Extract the (x, y) coordinate from the center of the cell holding the provided text.  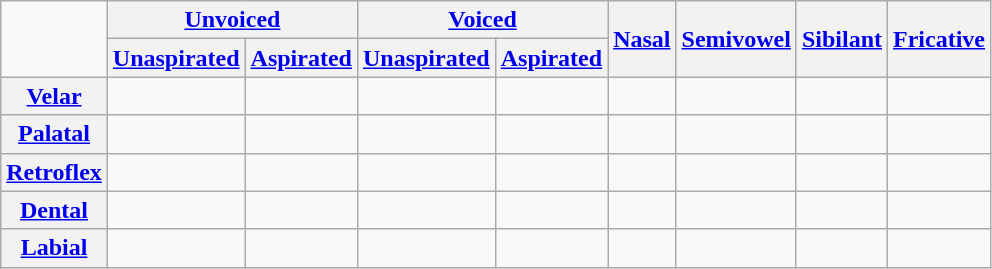
Velar (54, 96)
Palatal (54, 134)
Semivowel (736, 39)
Retroflex (54, 172)
Voiced (482, 20)
Sibilant (842, 39)
Dental (54, 210)
Nasal (642, 39)
Labial (54, 248)
Fricative (940, 39)
Unvoiced (232, 20)
